Scan for the cell matching the given text and deliver its (X, Y) coordinate at center. 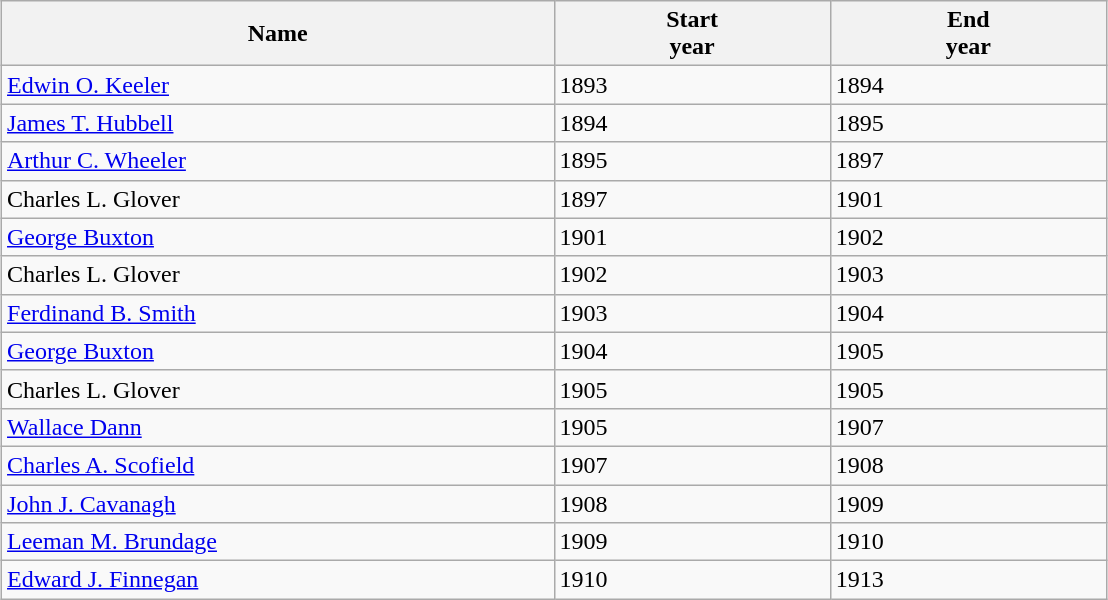
Ferdinand B. Smith (278, 313)
Arthur C. Wheeler (278, 161)
James T. Hubbell (278, 123)
Endyear (968, 34)
Edwin O. Keeler (278, 85)
Startyear (692, 34)
Wallace Dann (278, 427)
John J. Cavanagh (278, 503)
1913 (968, 580)
1893 (692, 85)
Name (278, 34)
Edward J. Finnegan (278, 580)
Charles A. Scofield (278, 465)
Leeman M. Brundage (278, 542)
